Identify which cell holds the provided text, then report its [x, y] central coordinate. 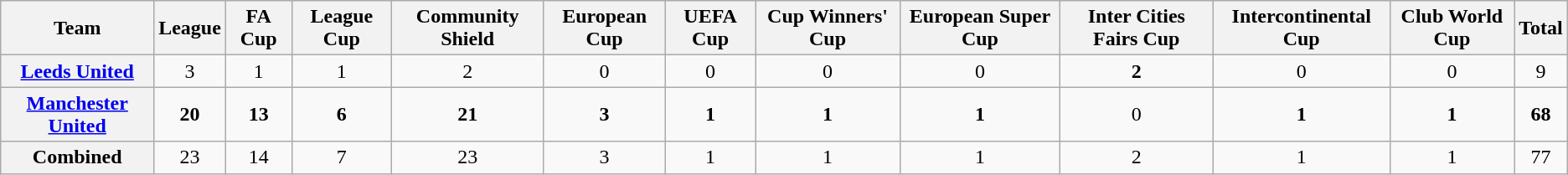
UEFA Cup [710, 28]
9 [1541, 71]
Team [77, 28]
Leeds United [77, 71]
Combined [77, 157]
Manchester United [77, 114]
77 [1541, 157]
Inter Cities Fairs Cup [1136, 28]
13 [258, 114]
68 [1541, 114]
6 [342, 114]
Club World Cup [1452, 28]
Intercontinental Cup [1302, 28]
European Super Cup [980, 28]
League [190, 28]
European Cup [605, 28]
21 [467, 114]
Cup Winners' Cup [828, 28]
Total [1541, 28]
FA Cup [258, 28]
Community Shield [467, 28]
20 [190, 114]
League Cup [342, 28]
7 [342, 157]
14 [258, 157]
